Find where the given text appears and provide that cell's center as (x, y) coordinate. 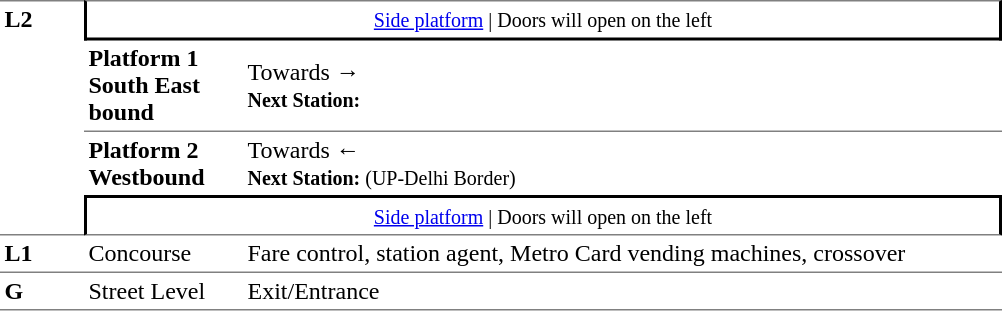
L1 (42, 254)
G (42, 292)
Platform 2Westbound (164, 164)
Towards → Next Station: (622, 86)
Platform 1South East bound (164, 86)
Street Level (164, 292)
Concourse (164, 254)
Fare control, station agent, Metro Card vending machines, crossover (622, 254)
L2 (42, 118)
Towards ← Next Station: (UP-Delhi Border) (622, 164)
Exit/Entrance (622, 292)
